Identify which cell holds the provided text, then report its (X, Y) central coordinate. 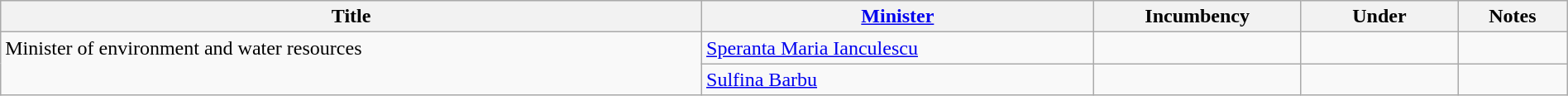
Title (351, 17)
Under (1379, 17)
Speranta Maria Ianculescu (898, 48)
Incumbency (1198, 17)
Sulfina Barbu (898, 79)
Notes (1513, 17)
Minister of environment and water resources (351, 64)
Minister (898, 17)
